Locate the cell with the specified text and output its [x, y] center coordinate. 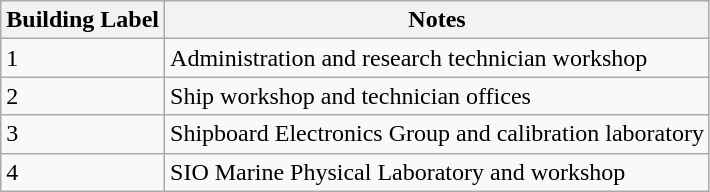
1 [83, 58]
Administration and research technician workshop [438, 58]
Building Label [83, 20]
2 [83, 96]
4 [83, 172]
Shipboard Electronics Group and calibration laboratory [438, 134]
3 [83, 134]
Ship workshop and technician offices [438, 96]
Notes [438, 20]
SIO Marine Physical Laboratory and workshop [438, 172]
